Output the [X, Y] coordinate of the center of the cell containing the given text.  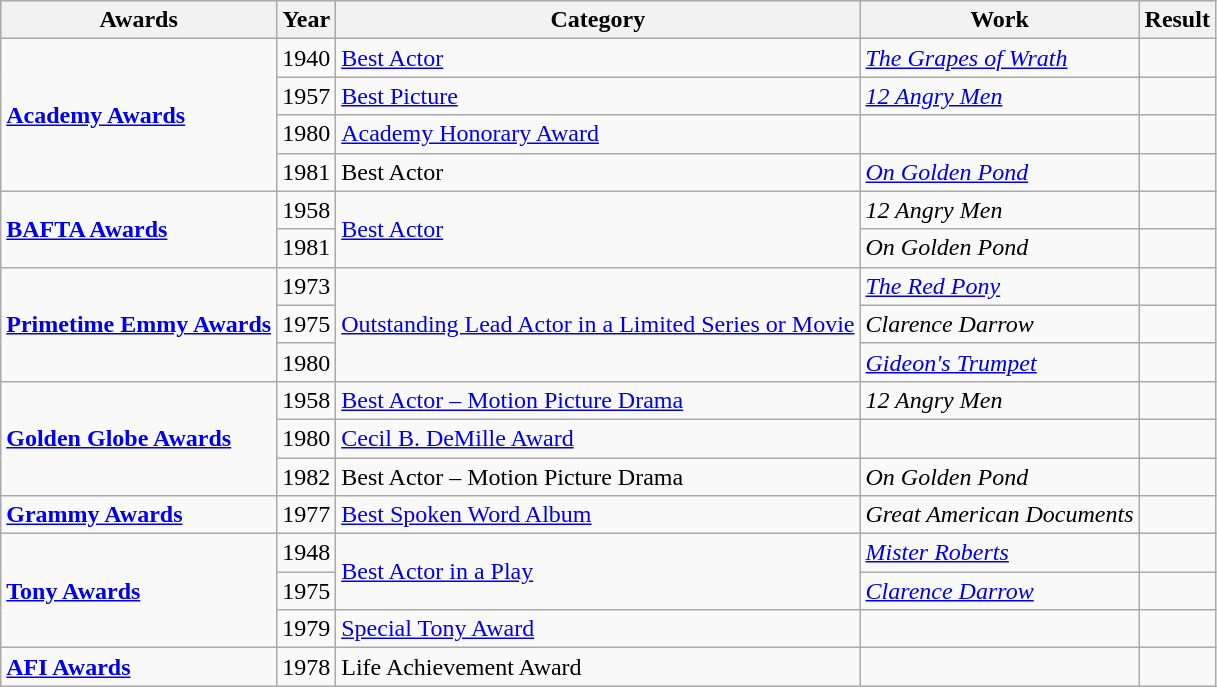
Awards [139, 20]
Academy Honorary Award [598, 134]
Great American Documents [1000, 515]
Golden Globe Awards [139, 438]
Mister Roberts [1000, 553]
Life Achievement Award [598, 667]
1948 [306, 553]
The Grapes of Wrath [1000, 58]
Category [598, 20]
Best Actor in a Play [598, 572]
Cecil B. DeMille Award [598, 438]
1940 [306, 58]
Best Picture [598, 96]
Result [1177, 20]
Primetime Emmy Awards [139, 324]
BAFTA Awards [139, 229]
Year [306, 20]
Academy Awards [139, 115]
1982 [306, 477]
Gideon's Trumpet [1000, 362]
1973 [306, 286]
The Red Pony [1000, 286]
1978 [306, 667]
1979 [306, 629]
Best Spoken Word Album [598, 515]
Work [1000, 20]
Special Tony Award [598, 629]
Grammy Awards [139, 515]
Outstanding Lead Actor in a Limited Series or Movie [598, 324]
AFI Awards [139, 667]
1977 [306, 515]
Tony Awards [139, 591]
1957 [306, 96]
